Locate the cell with the specified text and output its [x, y] center coordinate. 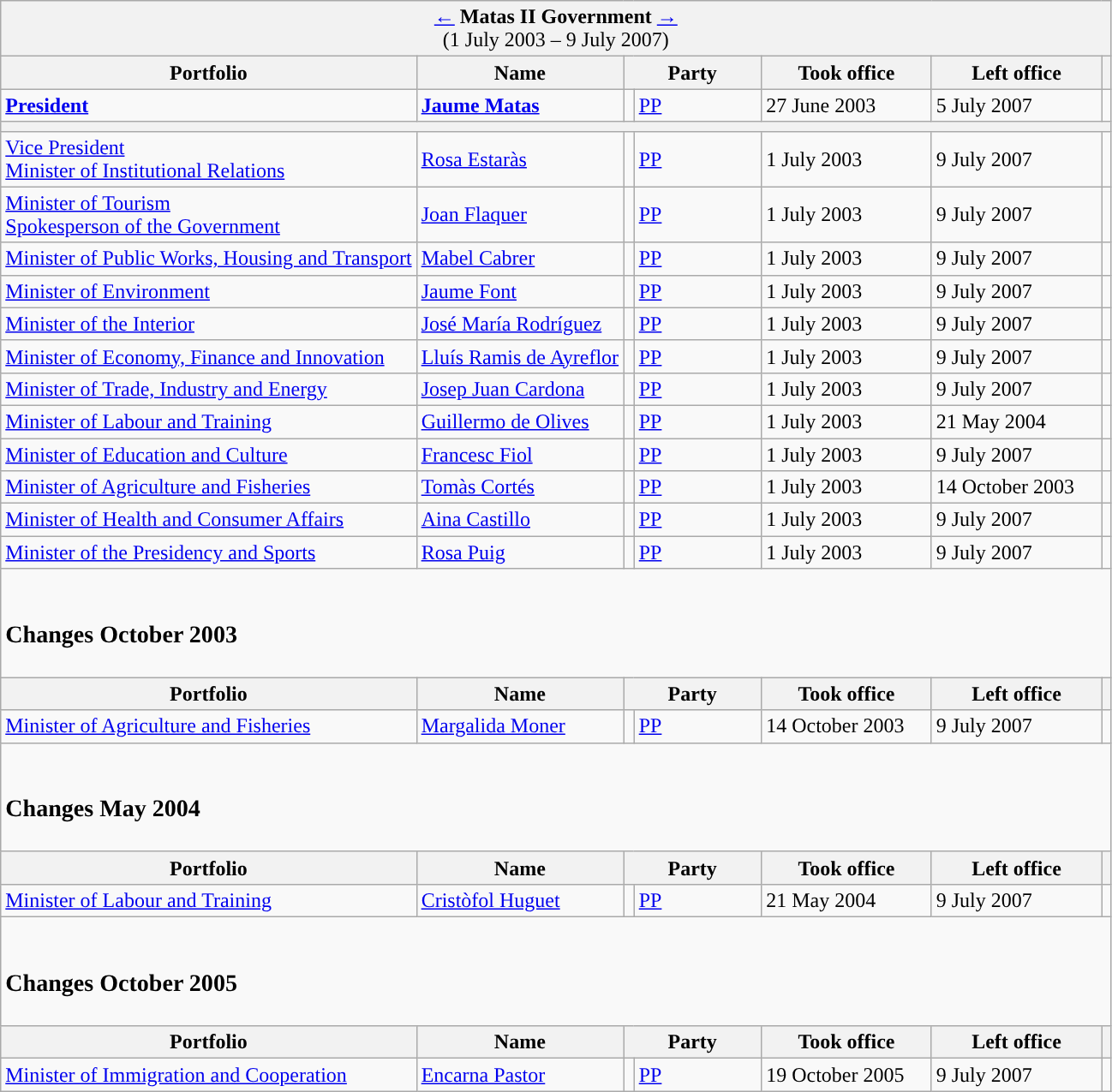
5 July 2007 [1016, 105]
Minister of TourismSpokesperson of the Government [209, 214]
Vice PresidentMinister of Institutional Relations [209, 159]
José María Rodríguez [520, 324]
Minister of the Interior [209, 324]
Lluís Ramis de Ayreflor [520, 356]
Tomàs Cortés [520, 487]
Josep Juan Cardona [520, 389]
Margalida Moner [520, 726]
Minister of Immigration and Cooperation [209, 1075]
President [209, 105]
Joan Flaquer [520, 214]
Minister of Education and Culture [209, 455]
Jaume Matas [520, 105]
Encarna Pastor [520, 1075]
← Matas II Government →(1 July 2003 – 9 July 2007) [556, 29]
Francesc Fiol [520, 455]
Cristòfol Huguet [520, 900]
Minister of Environment [209, 291]
Changes October 2005 [556, 971]
Minister of the Presidency and Sports [209, 552]
Jaume Font [520, 291]
Minister of Trade, Industry and Energy [209, 389]
Guillermo de Olives [520, 421]
Minister of Economy, Finance and Innovation [209, 356]
Rosa Estaràs [520, 159]
Minister of Health and Consumer Affairs [209, 520]
27 June 2003 [846, 105]
Changes October 2003 [556, 624]
19 October 2005 [846, 1075]
Minister of Public Works, Housing and Transport [209, 259]
Changes May 2004 [556, 797]
Mabel Cabrer [520, 259]
Rosa Puig [520, 552]
Aina Castillo [520, 520]
